Find where the given text appears and provide that cell's center as (x, y) coordinate. 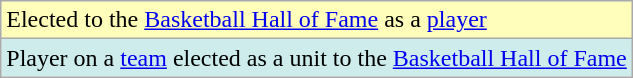
Player on a team elected as a unit to the Basketball Hall of Fame (317, 58)
Elected to the Basketball Hall of Fame as a player (317, 20)
